Return (x, y) of the center of cell containing provided text 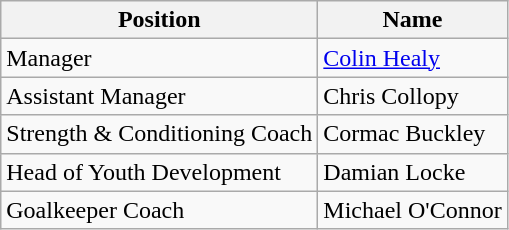
Assistant Manager (160, 96)
Cormac Buckley (412, 134)
Manager (160, 58)
Strength & Conditioning Coach (160, 134)
Name (412, 20)
Colin Healy (412, 58)
Position (160, 20)
Michael O'Connor (412, 210)
Damian Locke (412, 172)
Chris Collopy (412, 96)
Goalkeeper Coach (160, 210)
Head of Youth Development (160, 172)
